Detect which cell encompasses the target text, then output its [x, y] center coordinate. 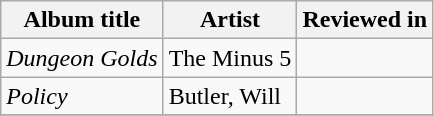
Butler, Will [230, 96]
Artist [230, 20]
Album title [82, 20]
Policy [82, 96]
The Minus 5 [230, 58]
Dungeon Golds [82, 58]
Reviewed in [365, 20]
